Identify which cell holds the provided text, then report its (X, Y) central coordinate. 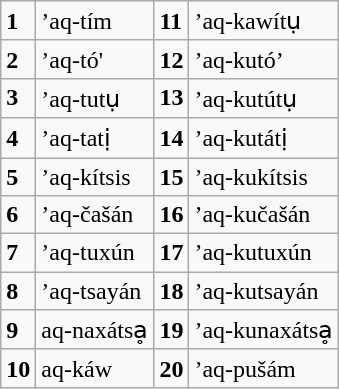
aq-naxátsḁ (95, 330)
’aq-kukítsis (264, 177)
4 (18, 138)
16 (172, 215)
’aq-pušám (264, 368)
’aq-tuxún (95, 253)
14 (172, 138)
1 (18, 21)
’aq-kutsayán (264, 291)
6 (18, 215)
’aq-kutó’ (264, 59)
’aq-kutútụ (264, 98)
2 (18, 59)
7 (18, 253)
’aq-tutụ (95, 98)
18 (172, 291)
’aq-čašán (95, 215)
15 (172, 177)
’aq-kawítụ (264, 21)
aq-káw (95, 368)
’aq-kutátị (264, 138)
5 (18, 177)
’aq-kunaxátsḁ (264, 330)
’aq-kutuxún (264, 253)
’aq-kučašán (264, 215)
’aq-tím (95, 21)
10 (18, 368)
12 (172, 59)
20 (172, 368)
’aq-tó' (95, 59)
11 (172, 21)
13 (172, 98)
’aq-kítsis (95, 177)
9 (18, 330)
8 (18, 291)
’aq-tatị (95, 138)
’aq-tsayán (95, 291)
17 (172, 253)
19 (172, 330)
3 (18, 98)
